Provide the [X, Y] coordinate of the cell's center where the given text is located.  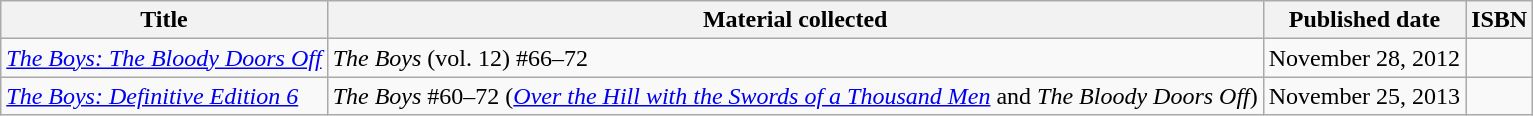
ISBN [1500, 20]
The Boys (vol. 12) #66–72 [795, 58]
The Boys #60–72 (Over the Hill with the Swords of a Thousand Men and The Bloody Doors Off) [795, 96]
The Boys: The Bloody Doors Off [164, 58]
Material collected [795, 20]
November 25, 2013 [1364, 96]
Title [164, 20]
The Boys: Definitive Edition 6 [164, 96]
November 28, 2012 [1364, 58]
Published date [1364, 20]
